From the cell containing the given text, extract its center point as [X, Y] coordinate. 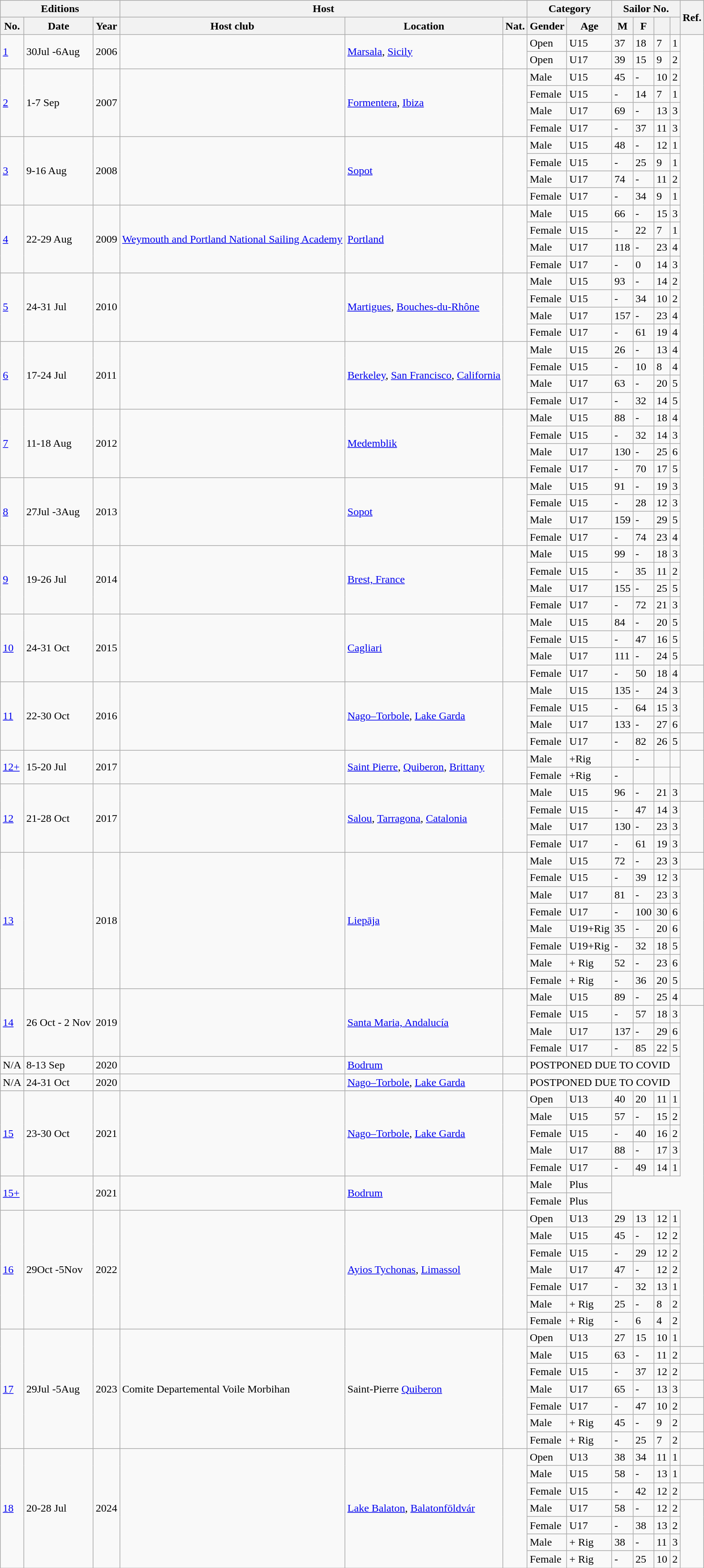
M [622, 26]
2006 [107, 51]
Ref. [692, 17]
12+ [12, 767]
70 [644, 469]
Portland [424, 239]
Salou, Tarragona, Catalonia [424, 818]
2008 [107, 171]
27Jul -3Aug [58, 511]
30 [662, 912]
50 [644, 673]
91 [622, 486]
Liepāja [424, 920]
Host club [232, 26]
Santa Maria, Andalucía [424, 1022]
Cagliari [424, 648]
Berkeley, San Francisco, California [424, 375]
89 [622, 997]
28 [644, 503]
81 [622, 895]
Date [58, 26]
2018 [107, 920]
2023 [107, 1389]
21-28 Oct [58, 818]
2013 [107, 511]
82 [644, 741]
93 [622, 282]
111 [622, 656]
Medemblik [424, 443]
159 [622, 520]
No. [12, 26]
65 [622, 1389]
0 [644, 265]
48 [622, 145]
52 [622, 963]
1-7 Sep [58, 103]
19-26 Jul [58, 580]
66 [622, 214]
69 [622, 111]
96 [622, 793]
29Oct -5Nov [58, 1269]
2012 [107, 443]
Lake Balaton, Balatonföldvár [424, 1508]
137 [622, 1031]
2007 [107, 103]
36 [644, 980]
49 [644, 1167]
84 [622, 622]
118 [622, 248]
15+ [12, 1193]
2010 [107, 307]
20-28 Jul [58, 1508]
99 [622, 554]
2016 [107, 716]
42 [644, 1491]
Saint Pierre, Quiberon, Brittany [424, 767]
133 [622, 724]
Ayios Tychonas, Limassol [424, 1269]
F [644, 26]
Weymouth and Portland National Sailing Academy [232, 239]
2014 [107, 580]
22-30 Oct [58, 716]
Martigues, Bouches-du-Rhône [424, 307]
2015 [107, 648]
2009 [107, 239]
Category [570, 9]
Host [323, 9]
Brest, France [424, 580]
Sailor No. [646, 9]
Age [589, 26]
29Jul -5Aug [58, 1389]
2019 [107, 1022]
30Jul -6Aug [58, 51]
Comite Departemental Voile Morbihan [232, 1389]
Nat. [515, 26]
155 [622, 588]
2022 [107, 1269]
Year [107, 26]
26 Oct - 2 Nov [58, 1022]
Marsala, Sicily [424, 51]
Editions [60, 9]
135 [622, 690]
2011 [107, 375]
Saint-Pierre Quiberon [424, 1389]
8-13 Sep [58, 1065]
23-30 Oct [58, 1133]
64 [644, 707]
9-16 Aug [58, 171]
11-18 Aug [58, 443]
100 [644, 912]
Gender [547, 26]
22-29 Aug [58, 239]
Location [424, 26]
24-31 Jul [58, 307]
17-24 Jul [58, 375]
Formentera, Ibiza [424, 103]
85 [644, 1048]
15-20 Jul [58, 767]
2024 [107, 1508]
157 [622, 316]
